For the text-containing cell, return its midpoint in [x, y] coordinate format. 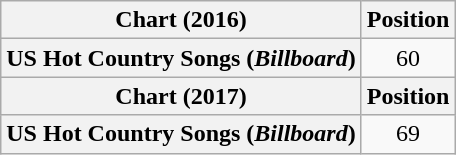
Chart (2016) [181, 20]
Chart (2017) [181, 96]
60 [408, 58]
69 [408, 134]
